Find where the given text appears and provide that cell's center as [X, Y] coordinate. 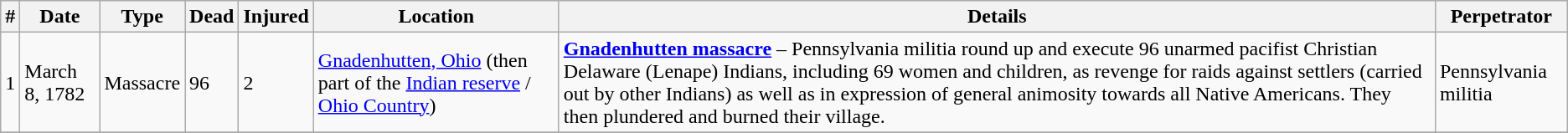
1 [10, 82]
Location [436, 17]
Pennsylvania militia [1501, 82]
Massacre [142, 82]
# [10, 17]
Dead [212, 17]
Perpetrator [1501, 17]
96 [212, 82]
Injured [276, 17]
Gnadenhutten, Ohio (then part of the Indian reserve / Ohio Country) [436, 82]
Type [142, 17]
Date [60, 17]
March 8, 1782 [60, 82]
2 [276, 82]
Details [997, 17]
